Return the (X, Y) coordinate for the center point of the cell that contains the specified text.  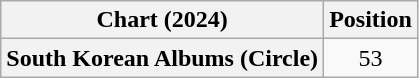
South Korean Albums (Circle) (162, 58)
Position (371, 20)
53 (371, 58)
Chart (2024) (162, 20)
